Scan for the cell matching the given text and deliver its (x, y) coordinate at center. 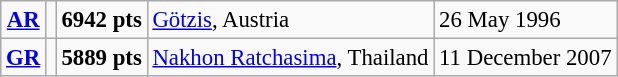
11 December 2007 (526, 58)
5889 pts (102, 58)
6942 pts (102, 20)
Götzis, Austria (290, 20)
GR (24, 58)
Nakhon Ratchasima, Thailand (290, 58)
26 May 1996 (526, 20)
AR (24, 20)
